From the cell containing the given text, extract its center point as [X, Y] coordinate. 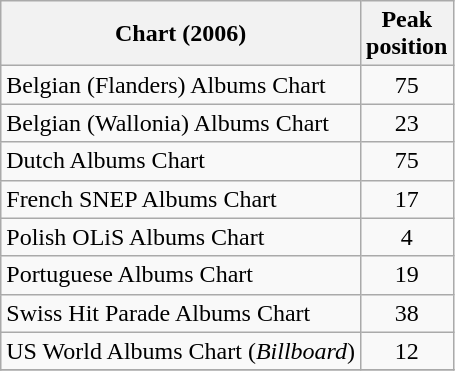
19 [407, 275]
12 [407, 351]
4 [407, 237]
Peakposition [407, 34]
French SNEP Albums Chart [181, 199]
Polish OLiS Albums Chart [181, 237]
US World Albums Chart (Billboard) [181, 351]
Portuguese Albums Chart [181, 275]
38 [407, 313]
Swiss Hit Parade Albums Chart [181, 313]
17 [407, 199]
Belgian (Flanders) Albums Chart [181, 85]
23 [407, 123]
Belgian (Wallonia) Albums Chart [181, 123]
Dutch Albums Chart [181, 161]
Chart (2006) [181, 34]
